Capture the cell that displays the provided text and extract its [x, y] central coordinate. 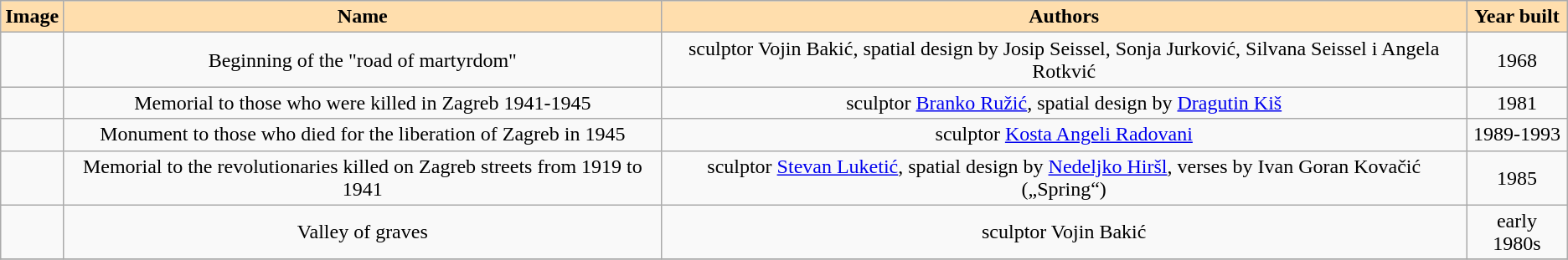
Image [32, 17]
Memorial to those who were killed in Zagreb 1941-1945 [363, 103]
Year built [1518, 17]
sculptor Branko Ružić, spatial design by Dragutin Kiš [1064, 103]
1981 [1518, 103]
Name [363, 17]
early 1980s [1518, 232]
sculptor Vojin Bakić [1064, 232]
1989-1993 [1518, 135]
Authors [1064, 17]
1985 [1518, 177]
sculptor Stevan Luketić, spatial design by Nedeljko Hiršl, verses by Ivan Goran Kovačić („Spring“) [1064, 177]
Monument to those who died for the liberation of Zagreb in 1945 [363, 135]
Valley of graves [363, 232]
Memorial to the revolutionaries killed on Zagreb streets from 1919 to 1941 [363, 177]
1968 [1518, 60]
sculptor Kosta Angeli Radovani [1064, 135]
sculptor Vojin Bakić, spatial design by Josip Seissel, Sonja Jurković, Silvana Seissel i Angela Rotkvić [1064, 60]
Beginning of the "road of martyrdom" [363, 60]
